From the cell containing the given text, extract its center point as [X, Y] coordinate. 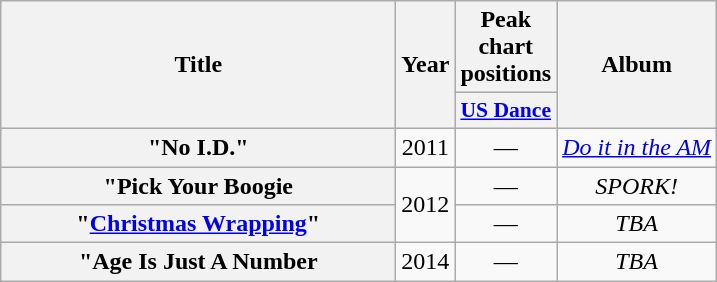
2011 [426, 147]
Year [426, 65]
2012 [426, 204]
Album [637, 65]
"Pick Your Boogie [198, 185]
"Christmas Wrapping" [198, 224]
SPORK! [637, 185]
Title [198, 65]
Peak chart positions [506, 47]
"No I.D." [198, 147]
"Age Is Just A Number [198, 262]
2014 [426, 262]
Do it in the AM [637, 147]
US Dance [506, 111]
